Extract the (x, y) coordinate from the center of the cell holding the provided text.  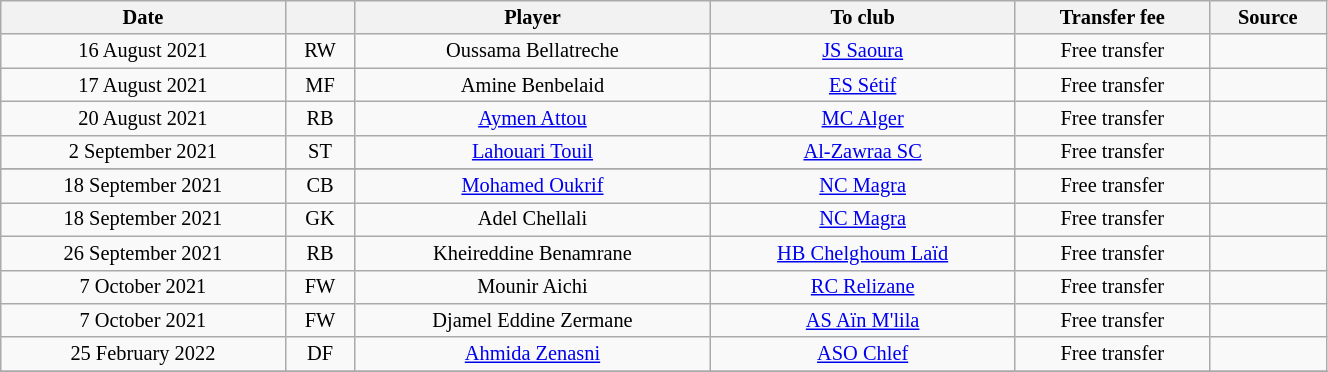
Mohamed Oukrif (532, 186)
RC Relizane (862, 287)
17 August 2021 (143, 85)
CB (320, 186)
DF (320, 354)
HB Chelghoum Laïd (862, 253)
AS Aïn M'lila (862, 320)
Mounir Aichi (532, 287)
MF (320, 85)
Oussama Bellatreche (532, 51)
Source (1268, 17)
2 September 2021 (143, 152)
16 August 2021 (143, 51)
ES Sétif (862, 85)
Djamel Eddine Zermane (532, 320)
MC Alger (862, 118)
Date (143, 17)
Player (532, 17)
Kheireddine Benamrane (532, 253)
RW (320, 51)
Amine Benbelaid (532, 85)
20 August 2021 (143, 118)
Transfer fee (1112, 17)
ST (320, 152)
JS Saoura (862, 51)
25 February 2022 (143, 354)
Aymen Attou (532, 118)
Adel Chellali (532, 219)
ASO Chlef (862, 354)
To club (862, 17)
GK (320, 219)
Lahouari Touil (532, 152)
Al-Zawraa SC (862, 152)
26 September 2021 (143, 253)
Ahmida Zenasni (532, 354)
